Find where the given text appears and provide that cell's center as [x, y] coordinate. 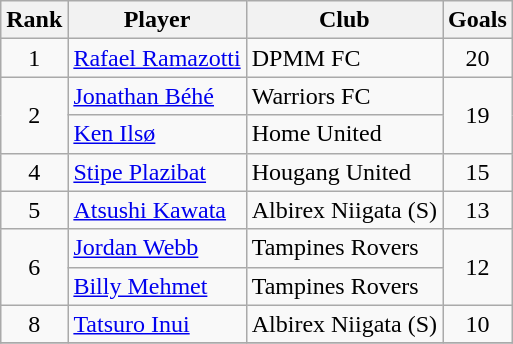
Player [157, 20]
1 [34, 58]
10 [478, 324]
Jordan Webb [157, 248]
Rafael Ramazotti [157, 58]
Stipe Plazibat [157, 172]
Jonathan Béhé [157, 96]
Warriors FC [344, 96]
8 [34, 324]
Home United [344, 134]
20 [478, 58]
Rank [34, 20]
Atsushi Kawata [157, 210]
6 [34, 267]
Club [344, 20]
Ken Ilsø [157, 134]
Tatsuro Inui [157, 324]
DPMM FC [344, 58]
5 [34, 210]
15 [478, 172]
Goals [478, 20]
Billy Mehmet [157, 286]
13 [478, 210]
Hougang United [344, 172]
19 [478, 115]
12 [478, 267]
2 [34, 115]
4 [34, 172]
